Detect which cell encompasses the target text, then output its (X, Y) center coordinate. 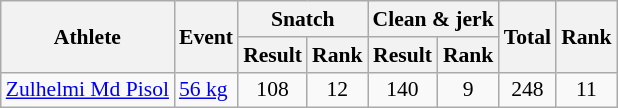
108 (272, 90)
Snatch (302, 19)
9 (468, 90)
11 (586, 90)
Event (206, 36)
12 (338, 90)
Zulhelmi Md Pisol (88, 90)
140 (403, 90)
Clean & jerk (434, 19)
Total (528, 36)
248 (528, 90)
56 kg (206, 90)
Athlete (88, 36)
